From the cell containing the given text, extract its center point as [X, Y] coordinate. 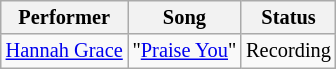
Hannah Grace [64, 51]
Song [185, 17]
Performer [64, 17]
Recording [288, 51]
Status [288, 17]
"Praise You" [185, 51]
